For the text-containing cell, return its midpoint in (x, y) coordinate format. 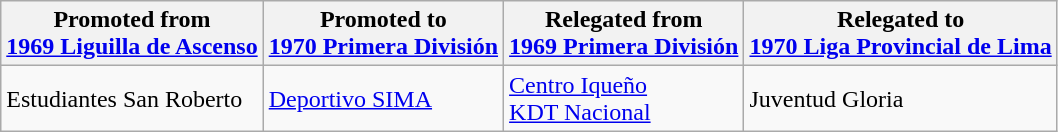
Juventud Gloria (900, 98)
Relegated to1970 Liga Provincial de Lima (900, 34)
Relegated from1969 Primera División (624, 34)
Estudiantes San Roberto (132, 98)
Centro Iqueño KDT Nacional (624, 98)
Deportivo SIMA (383, 98)
Promoted from1969 Liguilla de Ascenso (132, 34)
Promoted to1970 Primera División (383, 34)
